Locate the cell with the specified text and output its (X, Y) center coordinate. 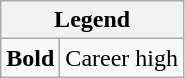
Legend (92, 20)
Bold (30, 58)
Career high (122, 58)
